Output the [x, y] coordinate of the center of the cell containing the given text.  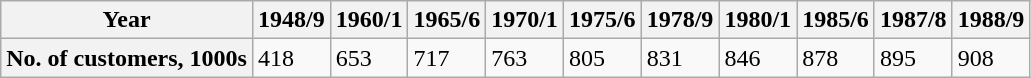
1980/1 [758, 20]
763 [525, 58]
1975/6 [602, 20]
895 [913, 58]
Year [127, 20]
No. of customers, 1000s [127, 58]
908 [991, 58]
805 [602, 58]
1970/1 [525, 20]
878 [836, 58]
717 [447, 58]
418 [291, 58]
1965/6 [447, 20]
831 [680, 58]
653 [369, 58]
1985/6 [836, 20]
1978/9 [680, 20]
846 [758, 58]
1988/9 [991, 20]
1948/9 [291, 20]
1960/1 [369, 20]
1987/8 [913, 20]
